Output the (x, y) coordinate of the center of the cell containing the given text.  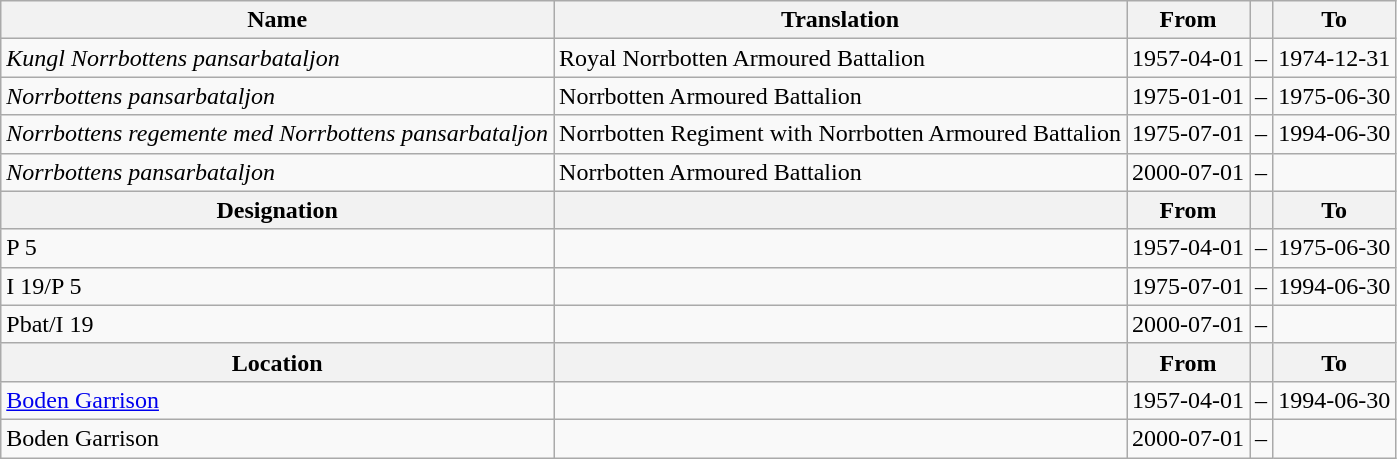
P 5 (278, 248)
Royal Norrbotten Armoured Battalion (840, 58)
1975-01-01 (1188, 96)
Pbat/I 19 (278, 324)
Norrbottens regemente med Norrbottens pansarbataljon (278, 134)
I 19/P 5 (278, 286)
Location (278, 362)
Designation (278, 210)
Name (278, 20)
Translation (840, 20)
Norrbotten Regiment with Norrbotten Armoured Battalion (840, 134)
Kungl Norrbottens pansarbataljon (278, 58)
1974-12-31 (1334, 58)
